From the cell containing the given text, extract its center point as (x, y) coordinate. 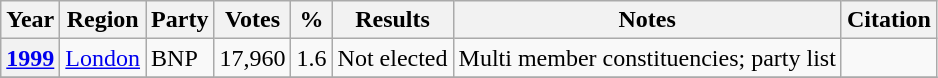
17,960 (252, 58)
Year (30, 20)
Multi member constituencies; party list (647, 58)
Region (103, 20)
Notes (647, 20)
Not elected (392, 58)
Party (180, 20)
1.6 (312, 58)
1999 (30, 58)
Results (392, 20)
Votes (252, 20)
London (103, 58)
% (312, 20)
BNP (180, 58)
Citation (888, 20)
